Extract the [x, y] coordinate from the center of the cell holding the provided text.  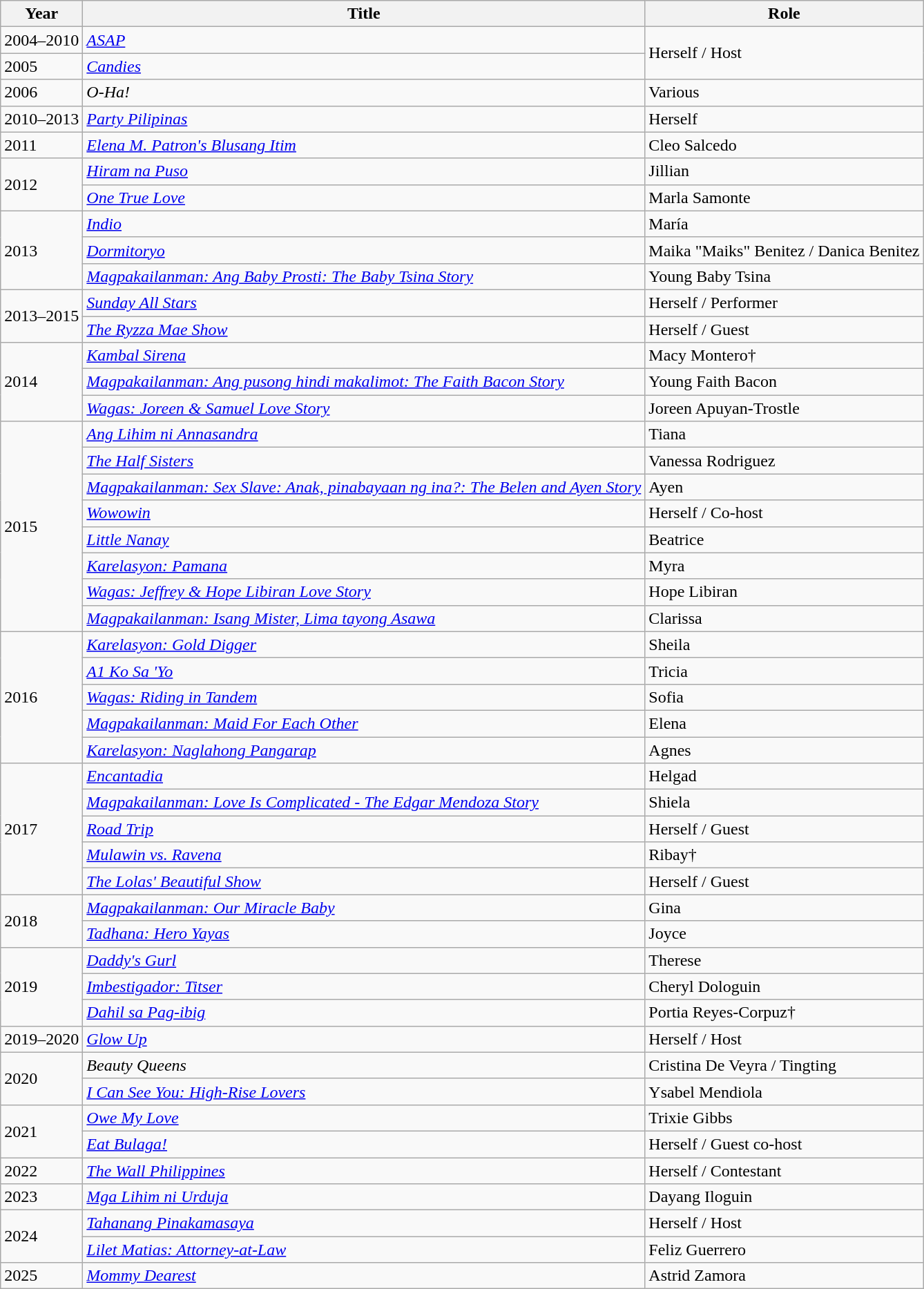
Herself [785, 119]
The Half Sisters [364, 461]
2010–2013 [41, 119]
Cleo Salcedo [785, 145]
Cheryl Dologuin [785, 986]
Portia Reyes-Corpuz† [785, 1013]
Magpakailanman: Sex Slave: Anak, pinabayaan ng ina?: The Belen and Ayen Story [364, 487]
2004–2010 [41, 40]
Wagas: Riding in Tandem [364, 697]
2006 [41, 93]
Young Faith Bacon [785, 382]
Hiram na Puso [364, 171]
Myra [785, 566]
Joyce [785, 934]
2005 [41, 66]
Shiela [785, 803]
Agnes [785, 749]
Ang Lihim ni Annasandra [364, 435]
Wagas: Joreen & Samuel Love Story [364, 408]
2018 [41, 921]
Sunday All Stars [364, 303]
Dormitoryo [364, 250]
Tadhana: Hero Yayas [364, 934]
Vanessa Rodriguez [785, 461]
Helgad [785, 776]
Young Baby Tsina [785, 276]
Magpakailanman: Isang Mister, Lima tayong Asawa [364, 618]
2023 [41, 1197]
Joreen Apuyan-Trostle [785, 408]
O-Ha! [364, 93]
Candies [364, 66]
2022 [41, 1171]
Ayen [785, 487]
Gina [785, 908]
ASAP [364, 40]
Role [785, 14]
Trixie Gibbs [785, 1118]
Karelasyon: Pamana [364, 566]
Sofia [785, 697]
Various [785, 93]
Magpakailanman: Love Is Complicated - The Edgar Mendoza Story [364, 803]
Magpakailanman: Ang pusong hindi makalimot: The Faith Bacon Story [364, 382]
2014 [41, 382]
2015 [41, 526]
Magpakailanman: Maid For Each Other [364, 723]
Clarissa [785, 618]
Kambal Sirena [364, 356]
Hope Libiran [785, 592]
Elena [785, 723]
Mga Lihim ni Urduja [364, 1197]
Dahil sa Pag-ibig [364, 1013]
2011 [41, 145]
The Lolas' Beautiful Show [364, 881]
Herself / Guest co-host [785, 1144]
Mommy Dearest [364, 1276]
2017 [41, 829]
Mulawin vs. Ravena [364, 855]
Karelasyon: Naglahong Pangarap [364, 749]
Herself / Co-host [785, 513]
Encantadia [364, 776]
The Ryzza Mae Show [364, 330]
Tiana [785, 435]
Wagas: Jeffrey & Hope Libiran Love Story [364, 592]
Imbestigador: Titser [364, 986]
I Can See You: High-Rise Lovers [364, 1091]
One True Love [364, 198]
Magpakailanman: Our Miracle Baby [364, 908]
Tahanang Pinakamasaya [364, 1223]
Year [41, 14]
Indio [364, 224]
Ribay† [785, 855]
2019–2020 [41, 1039]
Sheila [785, 644]
Macy Montero† [785, 356]
The Wall Philippines [364, 1171]
Feliz Guerrero [785, 1250]
2025 [41, 1276]
Road Trip [364, 829]
Tricia [785, 671]
Daddy's Gurl [364, 960]
2020 [41, 1078]
Karelasyon: Gold Digger [364, 644]
2019 [41, 986]
Herself / Performer [785, 303]
Astrid Zamora [785, 1276]
Cristina De Veyra / Tingting [785, 1065]
María [785, 224]
2013–2015 [41, 316]
Lilet Matias: Attorney-at-Law [364, 1250]
2021 [41, 1131]
Maika "Maiks" Benitez / Danica Benitez [785, 250]
Dayang Iloguin [785, 1197]
2016 [41, 697]
Marla Samonte [785, 198]
Jillian [785, 171]
2012 [41, 184]
Elena M. Patron's Blusang Itim [364, 145]
Eat Bulaga! [364, 1144]
2013 [41, 250]
Ysabel Mendiola [785, 1091]
Herself / Contestant [785, 1171]
Magpakailanman: Ang Baby Prosti: The Baby Tsina Story [364, 276]
Little Nanay [364, 540]
Wowowin [364, 513]
Beauty Queens [364, 1065]
2024 [41, 1237]
Title [364, 14]
Beatrice [785, 540]
Glow Up [364, 1039]
A1 Ko Sa 'Yo [364, 671]
Owe My Love [364, 1118]
Party Pilipinas [364, 119]
Therese [785, 960]
